Detect which cell encompasses the target text, then output its (X, Y) center coordinate. 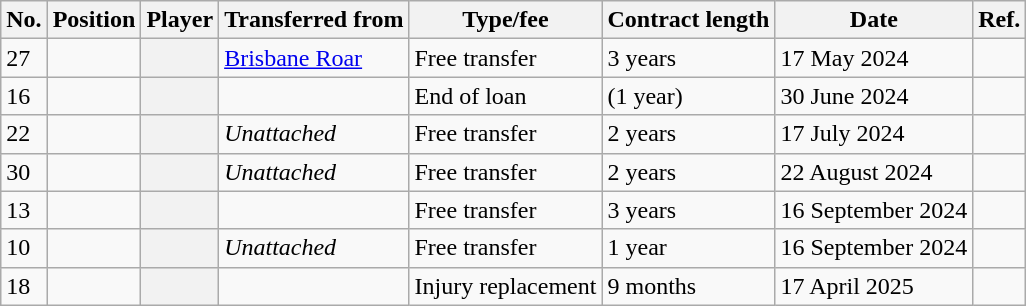
9 months (688, 286)
Transferred from (314, 20)
17 July 2024 (874, 134)
30 (24, 172)
13 (24, 210)
Position (94, 20)
27 (24, 58)
30 June 2024 (874, 96)
Brisbane Roar (314, 58)
Player (180, 20)
1 year (688, 248)
22 (24, 134)
(1 year) (688, 96)
Date (874, 20)
22 August 2024 (874, 172)
10 (24, 248)
16 (24, 96)
Injury replacement (506, 286)
17 April 2025 (874, 286)
Contract length (688, 20)
Type/fee (506, 20)
18 (24, 286)
End of loan (506, 96)
Ref. (1000, 20)
17 May 2024 (874, 58)
No. (24, 20)
